Return the [X, Y] coordinate for the center point of the cell that contains the specified text.  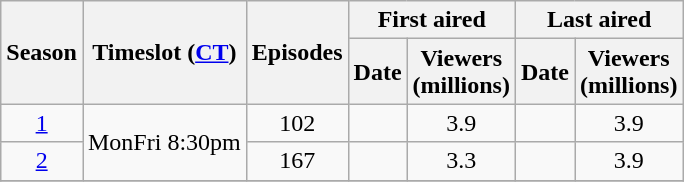
Episodes [297, 52]
167 [297, 161]
3.3 [461, 161]
Season [42, 52]
102 [297, 123]
1 [42, 123]
Last aired [598, 20]
Timeslot (CT) [164, 52]
2 [42, 161]
First aired [432, 20]
MonFri 8:30pm [164, 142]
